Locate the cell with the specified text and output its [X, Y] center coordinate. 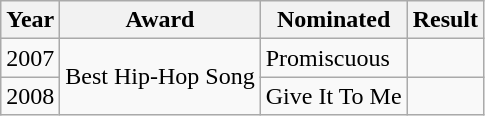
Best Hip-Hop Song [160, 77]
2007 [30, 58]
Result [445, 20]
Give It To Me [334, 96]
Nominated [334, 20]
2008 [30, 96]
Award [160, 20]
Promiscuous [334, 58]
Year [30, 20]
